Return the (X, Y) coordinate for the center point of the cell that contains the specified text.  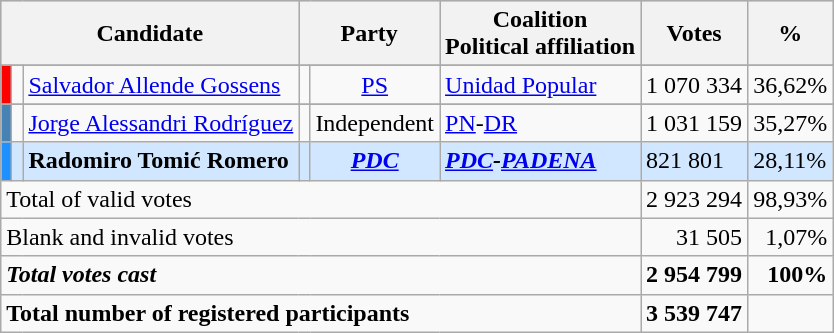
PN-DR (540, 123)
1,07% (790, 237)
36,62% (790, 85)
Total number of registered participants (321, 313)
2 923 294 (694, 199)
Unidad Popular (540, 85)
Candidate (150, 34)
Blank and invalid votes (321, 237)
1 070 334 (694, 85)
Party (370, 34)
Total of valid votes (321, 199)
Radomiro Tomić Romero (161, 161)
Independent (375, 123)
3 539 747 (694, 313)
100% (790, 275)
CoalitionPolitical affiliation (540, 34)
Total votes cast (321, 275)
PDC-PADENA (540, 161)
Jorge Alessandri Rodríguez (161, 123)
% (790, 34)
1 031 159 (694, 123)
PS (375, 85)
Votes (694, 34)
35,27% (790, 123)
2 954 799 (694, 275)
28,11% (790, 161)
821 801 (694, 161)
Salvador Allende Gossens (161, 85)
31 505 (694, 237)
PDC (375, 161)
98,93% (790, 199)
